Capture the cell that displays the provided text and extract its (x, y) central coordinate. 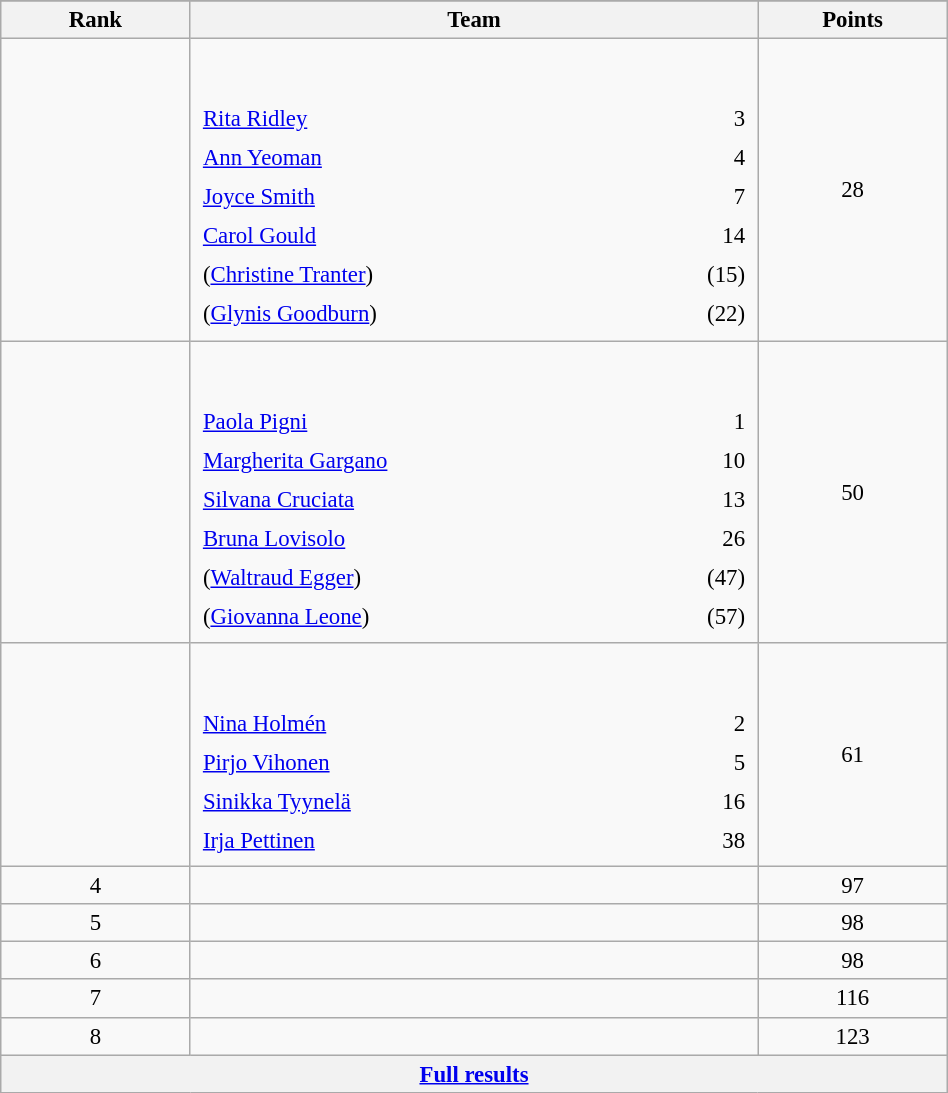
3 (694, 119)
8 (96, 1036)
Full results (474, 1074)
123 (852, 1036)
Irja Pettinen (426, 840)
(Waltraud Egger) (418, 577)
2 (704, 723)
(Christine Tranter) (416, 275)
1 (696, 421)
28 (852, 190)
38 (704, 840)
Silvana Cruciata (418, 499)
Rita Ridley (416, 119)
61 (852, 755)
26 (696, 538)
Rank (96, 20)
Bruna Lovisolo (418, 538)
16 (704, 801)
Points (852, 20)
Ann Yeoman (416, 158)
Nina Holmén 2 Pirjo Vihonen 5 Sinikka Tyynelä 16 Irja Pettinen 38 (474, 755)
Nina Holmén (426, 723)
(Giovanna Leone) (418, 616)
Paola Pigni (418, 421)
10 (696, 460)
6 (96, 961)
Paola Pigni 1 Margherita Gargano 10 Silvana Cruciata 13 Bruna Lovisolo 26 (Waltraud Egger) (47) (Giovanna Leone) (57) (474, 492)
Joyce Smith (416, 197)
(22) (694, 314)
97 (852, 886)
(57) (696, 616)
14 (694, 236)
13 (696, 499)
Pirjo Vihonen (426, 762)
50 (852, 492)
(15) (694, 275)
Carol Gould (416, 236)
Rita Ridley 3 Ann Yeoman 4 Joyce Smith 7 Carol Gould 14 (Christine Tranter) (15) (Glynis Goodburn) (22) (474, 190)
Team (474, 20)
Margherita Gargano (418, 460)
(Glynis Goodburn) (416, 314)
(47) (696, 577)
116 (852, 999)
Sinikka Tyynelä (426, 801)
